For the text-containing cell, return its midpoint in [X, Y] coordinate format. 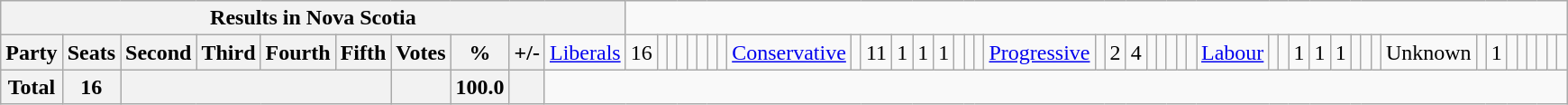
11 [876, 52]
+/- [526, 52]
Progressive [1040, 52]
Second [159, 52]
Votes [421, 52]
Labour [1233, 52]
Unknown [1428, 52]
4 [1135, 52]
2 [1116, 52]
100.0 [479, 87]
Conservative [789, 52]
Third [229, 52]
Results in Nova Scotia [314, 18]
Fifth [363, 52]
Fourth [297, 52]
% [479, 52]
Total [32, 87]
Party [32, 52]
Seats [91, 52]
Liberals [585, 52]
